Find where the given text appears and provide that cell's center as (X, Y) coordinate. 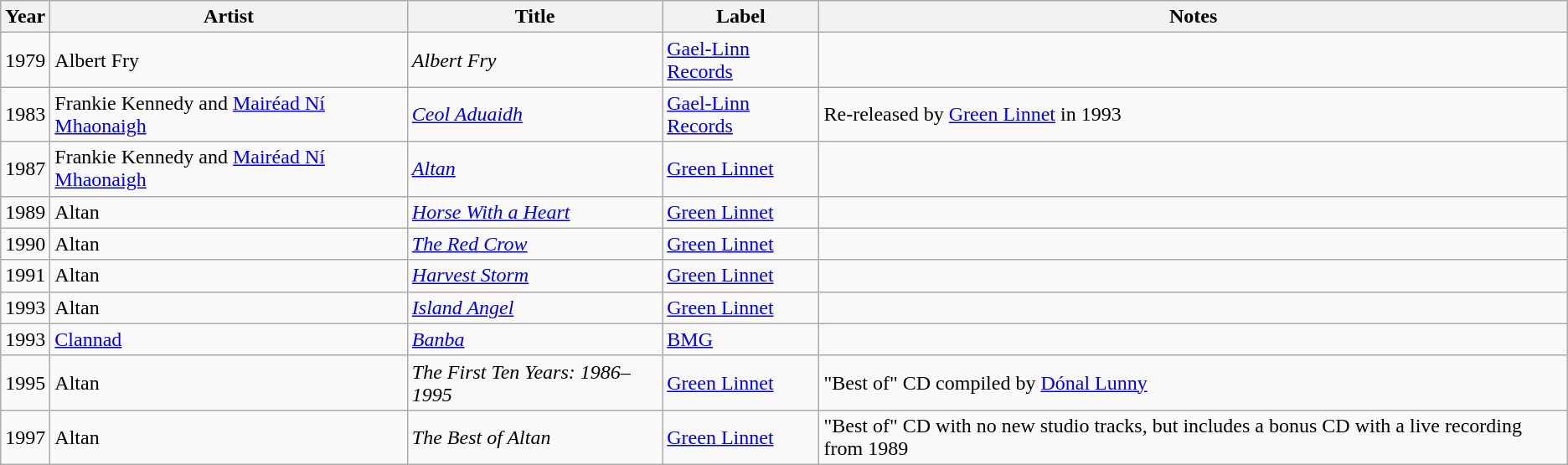
Clannad (229, 339)
BMG (740, 339)
1991 (25, 276)
Island Angel (534, 307)
Ceol Aduaidh (534, 114)
1997 (25, 437)
Artist (229, 17)
Re-released by Green Linnet in 1993 (1193, 114)
1983 (25, 114)
The First Ten Years: 1986–1995 (534, 382)
Horse With a Heart (534, 212)
Notes (1193, 17)
Title (534, 17)
1995 (25, 382)
1990 (25, 244)
1979 (25, 60)
Year (25, 17)
The Red Crow (534, 244)
Banba (534, 339)
The Best of Altan (534, 437)
1989 (25, 212)
Harvest Storm (534, 276)
1987 (25, 169)
Label (740, 17)
"Best of" CD with no new studio tracks, but includes a bonus CD with a live recording from 1989 (1193, 437)
"Best of" CD compiled by Dónal Lunny (1193, 382)
